Pinpoint the cell where the given text exists, returning its [X, Y] midpoint coordinate. 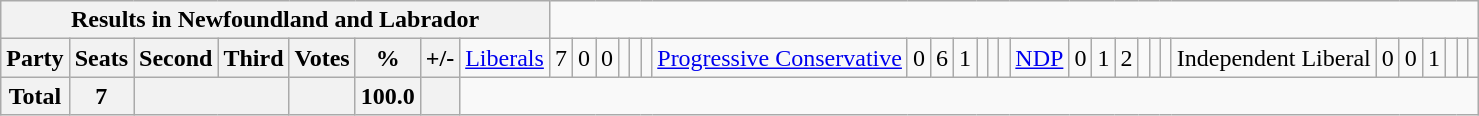
Progressive Conservative [780, 58]
Total [35, 96]
% [388, 58]
100.0 [388, 96]
6 [942, 58]
Liberals [505, 58]
Party [35, 58]
Votes [322, 58]
2 [1126, 58]
Third [254, 58]
Seats [101, 58]
Independent Liberal [1274, 58]
Second [176, 58]
NDP [1040, 58]
+/- [440, 58]
Results in Newfoundland and Labrador [276, 20]
